Extract the [X, Y] coordinate from the center of the cell holding the provided text.  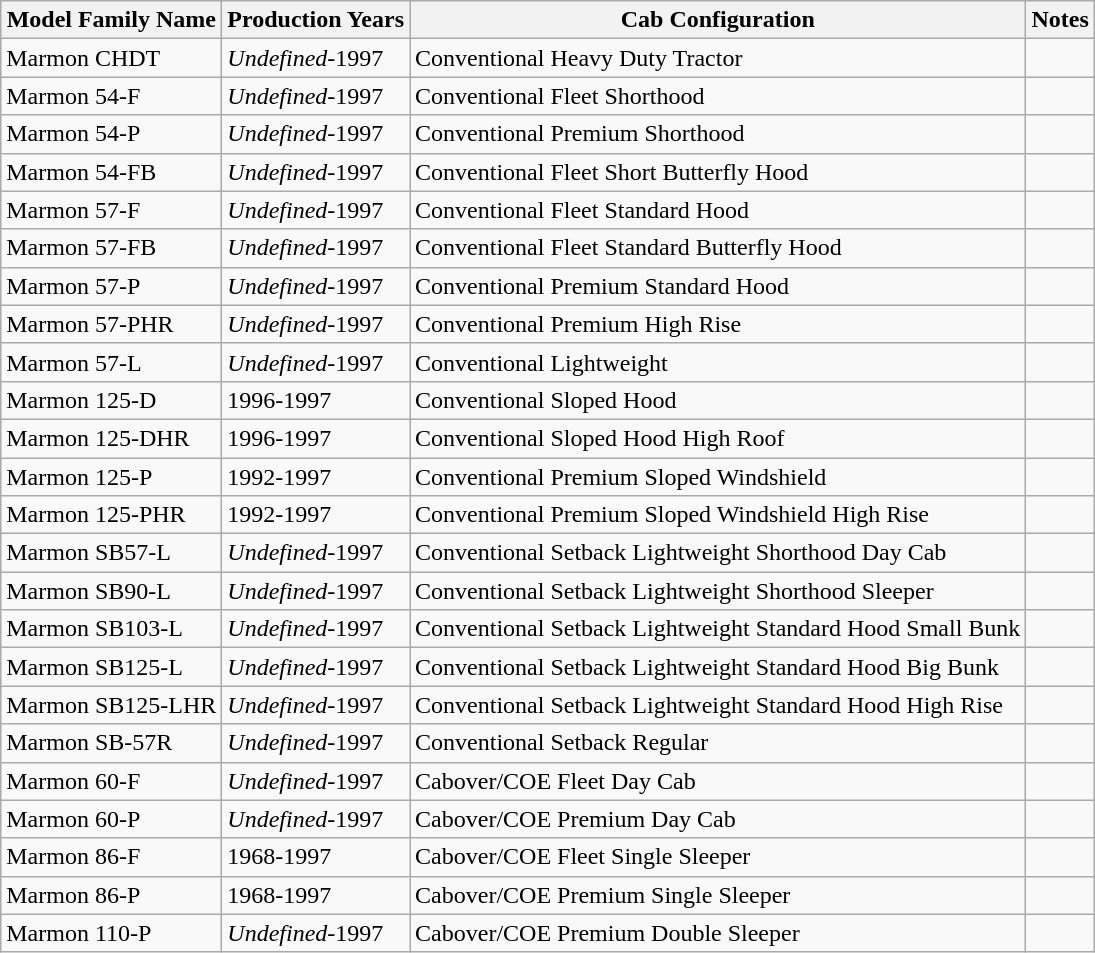
Marmon 54-F [112, 96]
Marmon 125-PHR [112, 515]
Marmon 60-F [112, 781]
Marmon 125-P [112, 477]
Marmon 57-L [112, 362]
Marmon 125-DHR [112, 438]
Conventional Premium Sloped Windshield High Rise [718, 515]
Conventional Premium Standard Hood [718, 286]
Conventional Sloped Hood High Roof [718, 438]
Conventional Premium Sloped Windshield [718, 477]
Marmon SB-57R [112, 743]
Conventional Premium Shorthood [718, 134]
Cabover/COE Fleet Day Cab [718, 781]
Notes [1060, 20]
Conventional Fleet Standard Butterfly Hood [718, 248]
Marmon 110-P [112, 933]
Cabover/COE Premium Single Sleeper [718, 895]
Conventional Fleet Standard Hood [718, 210]
Conventional Sloped Hood [718, 400]
Marmon 57-PHR [112, 324]
Cabover/COE Premium Double Sleeper [718, 933]
Conventional Lightweight [718, 362]
Marmon 54-P [112, 134]
Conventional Heavy Duty Tractor [718, 58]
Marmon 57-P [112, 286]
Conventional Premium High Rise [718, 324]
Conventional Setback Lightweight Standard Hood Small Bunk [718, 629]
Conventional Setback Lightweight Shorthood Day Cab [718, 553]
Conventional Fleet Short Butterfly Hood [718, 172]
Marmon SB57-L [112, 553]
Cabover/COE Fleet Single Sleeper [718, 857]
Conventional Fleet Shorthood [718, 96]
Cab Configuration [718, 20]
Production Years [316, 20]
Marmon 60-P [112, 819]
Cabover/COE Premium Day Cab [718, 819]
Conventional Setback Lightweight Standard Hood High Rise [718, 705]
Conventional Setback Lightweight Shorthood Sleeper [718, 591]
Conventional Setback Lightweight Standard Hood Big Bunk [718, 667]
Marmon 57-F [112, 210]
Marmon 86-P [112, 895]
Marmon CHDT [112, 58]
Marmon SB125-L [112, 667]
Marmon SB103-L [112, 629]
Marmon 54-FB [112, 172]
Marmon SB125-LHR [112, 705]
Marmon 125-D [112, 400]
Conventional Setback Regular [718, 743]
Marmon 86-F [112, 857]
Model Family Name [112, 20]
Marmon 57-FB [112, 248]
Marmon SB90-L [112, 591]
